Locate the cell with the specified text and output its (X, Y) center coordinate. 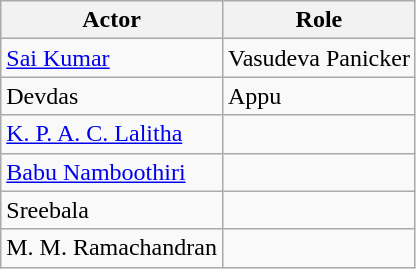
Babu Namboothiri (112, 172)
Appu (318, 96)
Actor (112, 20)
Sreebala (112, 210)
K. P. A. C. Lalitha (112, 134)
Role (318, 20)
Devdas (112, 96)
Sai Kumar (112, 58)
M. M. Ramachandran (112, 248)
Vasudeva Panicker (318, 58)
